Scan for the cell matching the given text and deliver its (X, Y) coordinate at center. 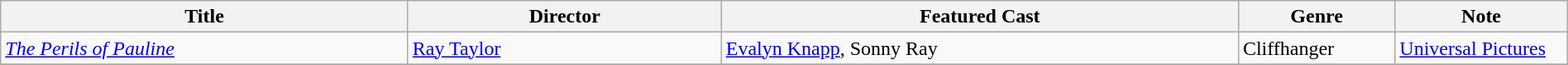
Featured Cast (979, 17)
Cliffhanger (1317, 48)
Note (1481, 17)
Evalyn Knapp, Sonny Ray (979, 48)
The Perils of Pauline (205, 48)
Universal Pictures (1481, 48)
Genre (1317, 17)
Ray Taylor (564, 48)
Title (205, 17)
Director (564, 17)
